Provide the [x, y] coordinate of the cell's center where the given text is located.  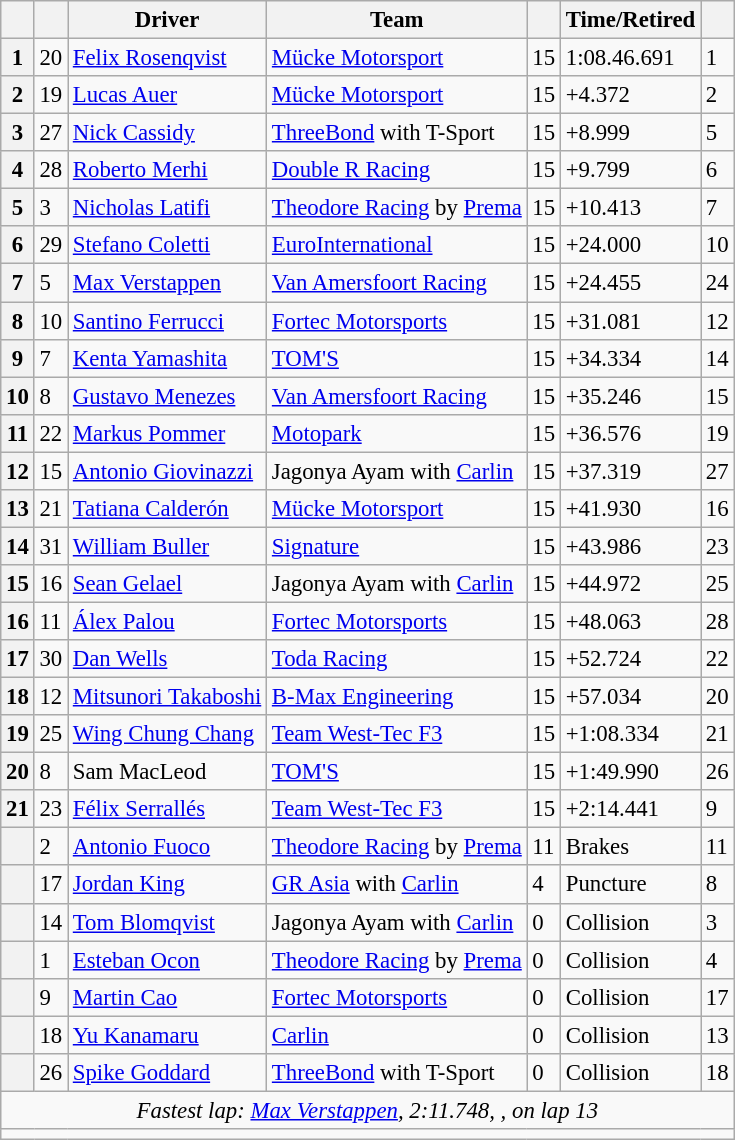
+24.455 [630, 283]
Félix Serrallés [168, 809]
Fastest lap: Max Verstappen, 2:11.748, , on lap 13 [368, 1110]
GR Asia with Carlin [398, 885]
+48.063 [630, 621]
Nicholas Latifi [168, 208]
+1:49.990 [630, 772]
B-Max Engineering [398, 697]
Sam MacLeod [168, 772]
Markus Pommer [168, 433]
Wing Chung Chang [168, 734]
+52.724 [630, 659]
Motopark [398, 433]
Signature [398, 546]
+1:08.334 [630, 734]
Kenta Yamashita [168, 358]
Nick Cassidy [168, 133]
Team [398, 20]
+8.999 [630, 133]
EuroInternational [398, 245]
Stefano Coletti [168, 245]
Santino Ferrucci [168, 321]
+37.319 [630, 471]
24 [718, 283]
William Buller [168, 546]
Spike Goddard [168, 1073]
+4.372 [630, 95]
+34.334 [630, 358]
Sean Gelael [168, 584]
Dan Wells [168, 659]
+41.930 [630, 509]
31 [50, 546]
+10.413 [630, 208]
+57.034 [630, 697]
Mitsunori Takaboshi [168, 697]
Álex Palou [168, 621]
Antonio Fuoco [168, 847]
Tom Blomqvist [168, 922]
Carlin [398, 1035]
Puncture [630, 885]
Driver [168, 20]
Roberto Merhi [168, 170]
Lucas Auer [168, 95]
Brakes [630, 847]
Martin Cao [168, 997]
+35.246 [630, 396]
Jordan King [168, 885]
+43.986 [630, 546]
Gustavo Menezes [168, 396]
Esteban Ocon [168, 960]
+2:14.441 [630, 809]
Yu Kanamaru [168, 1035]
Felix Rosenqvist [168, 58]
+9.799 [630, 170]
Time/Retired [630, 20]
+24.000 [630, 245]
+36.576 [630, 433]
Max Verstappen [168, 283]
Toda Racing [398, 659]
29 [50, 245]
Tatiana Calderón [168, 509]
Double R Racing [398, 170]
1:08.46.691 [630, 58]
30 [50, 659]
Antonio Giovinazzi [168, 471]
+31.081 [630, 321]
+44.972 [630, 584]
